Detect which cell encompasses the target text, then output its [x, y] center coordinate. 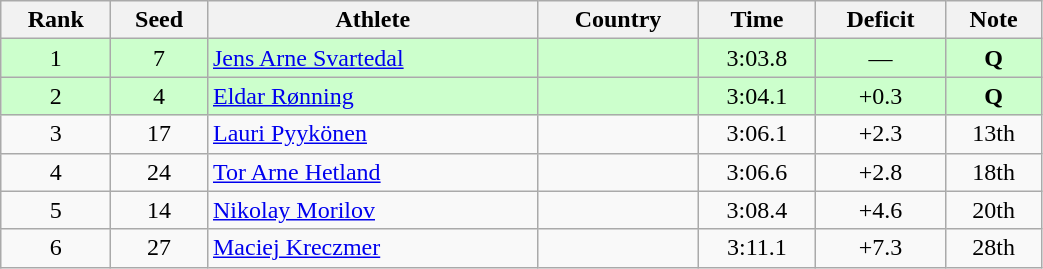
28th [994, 248]
Tor Arne Hetland [372, 172]
+0.3 [881, 96]
+2.8 [881, 172]
2 [56, 96]
Eldar Rønning [372, 96]
14 [160, 210]
Time [757, 20]
Maciej Kreczmer [372, 248]
3:06.1 [757, 134]
— [881, 58]
3:08.4 [757, 210]
+7.3 [881, 248]
Lauri Pyykönen [372, 134]
5 [56, 210]
1 [56, 58]
Nikolay Morilov [372, 210]
Jens Arne Svartedal [372, 58]
Note [994, 20]
20th [994, 210]
3:11.1 [757, 248]
27 [160, 248]
3:03.8 [757, 58]
17 [160, 134]
Seed [160, 20]
24 [160, 172]
13th [994, 134]
3 [56, 134]
Rank [56, 20]
Athlete [372, 20]
3:06.6 [757, 172]
+4.6 [881, 210]
18th [994, 172]
Country [618, 20]
6 [56, 248]
+2.3 [881, 134]
3:04.1 [757, 96]
Deficit [881, 20]
7 [160, 58]
